For the text-containing cell, return its midpoint in [X, Y] coordinate format. 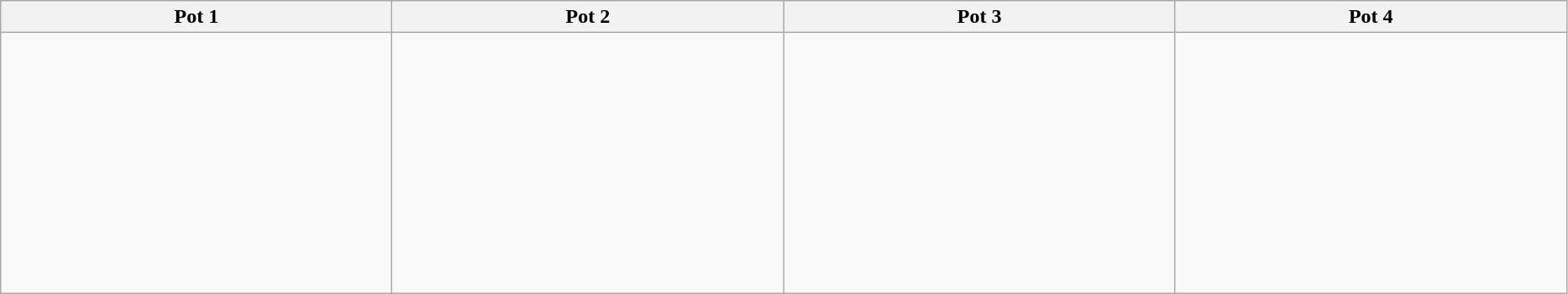
Pot 3 [979, 17]
Pot 4 [1371, 17]
Pot 2 [588, 17]
Pot 1 [197, 17]
